Search for the cell housing the specified text and yield its [X, Y] center coordinate. 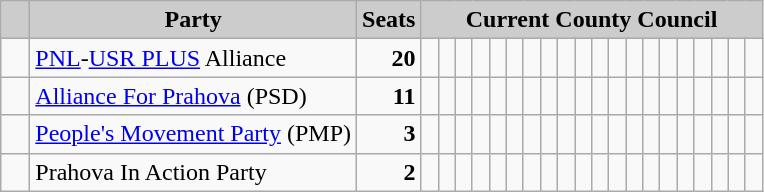
Prahova In Action Party [194, 172]
People's Movement Party (PMP) [194, 134]
Alliance For Prahova (PSD) [194, 96]
Current County Council [592, 20]
20 [389, 58]
3 [389, 134]
2 [389, 172]
11 [389, 96]
PNL-USR PLUS Alliance [194, 58]
Seats [389, 20]
Party [194, 20]
